Return [x, y] of the center of cell containing provided text 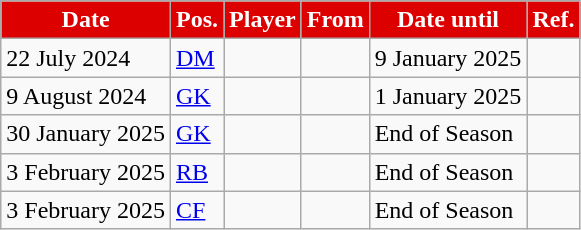
30 January 2025 [86, 134]
Pos. [196, 20]
Ref. [554, 20]
22 July 2024 [86, 58]
Date until [448, 20]
9 August 2024 [86, 96]
From [335, 20]
1 January 2025 [448, 96]
CF [196, 210]
RB [196, 172]
Player [263, 20]
DM [196, 58]
Date [86, 20]
9 January 2025 [448, 58]
